Find where the given text appears and provide that cell's center as [x, y] coordinate. 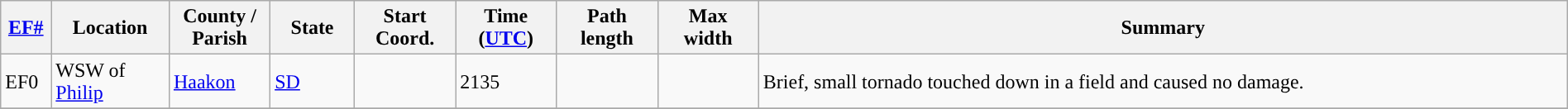
EF0 [26, 81]
Start Coord. [404, 28]
Brief, small tornado touched down in a field and caused no damage. [1163, 81]
Haakon [219, 81]
Summary [1163, 28]
SD [313, 81]
County / Parish [219, 28]
Location [111, 28]
State [313, 28]
2135 [506, 81]
Max width [708, 28]
Path length [607, 28]
WSW of Philip [111, 81]
EF# [26, 28]
Time (UTC) [506, 28]
